Return the [x, y] coordinate for the center point of the cell that contains the specified text.  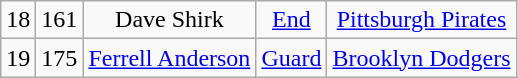
161 [60, 20]
175 [60, 58]
Guard [292, 58]
Brooklyn Dodgers [422, 58]
19 [18, 58]
18 [18, 20]
Pittsburgh Pirates [422, 20]
Dave Shirk [170, 20]
End [292, 20]
Ferrell Anderson [170, 58]
